Determine the (X, Y) coordinate at the center of the cell enclosing the given text.  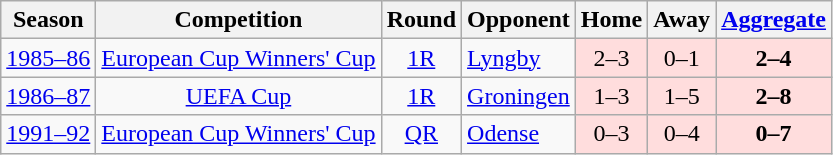
Home (611, 20)
0–7 (774, 134)
1–3 (611, 96)
2–3 (611, 58)
1991–92 (48, 134)
Competition (238, 20)
Opponent (519, 20)
Away (682, 20)
Season (48, 20)
0–4 (682, 134)
QR (421, 134)
1–5 (682, 96)
Odense (519, 134)
Lyngby (519, 58)
0–3 (611, 134)
1986–87 (48, 96)
Groningen (519, 96)
Round (421, 20)
Aggregate (774, 20)
1985–86 (48, 58)
2–8 (774, 96)
UEFA Cup (238, 96)
0–1 (682, 58)
2–4 (774, 58)
